Return [x, y] of the center of cell containing provided text 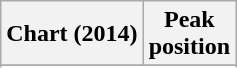
Peakposition [189, 34]
Chart (2014) [72, 34]
